For the text-containing cell, return its midpoint in [X, Y] coordinate format. 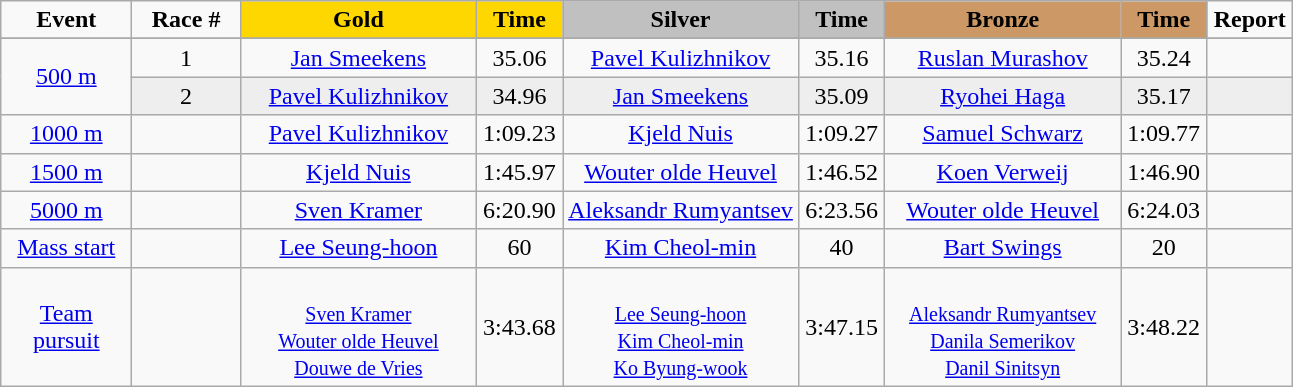
Koen Verweij [1003, 172]
1:09.27 [842, 134]
1000 m [66, 134]
3:48.22 [1164, 326]
Kim Cheol-min [680, 248]
Lee Seung-hoon [358, 248]
Gold [358, 20]
Silver [680, 20]
500 m [66, 77]
Bart Swings [1003, 248]
6:20.90 [519, 210]
1500 m [66, 172]
1:46.52 [842, 172]
34.96 [519, 96]
Event [66, 20]
20 [1164, 248]
35.06 [519, 58]
Race # [186, 20]
35.16 [842, 58]
6:24.03 [1164, 210]
6:23.56 [842, 210]
Ruslan Murashov [1003, 58]
35.17 [1164, 96]
1 [186, 58]
1:45.97 [519, 172]
35.09 [842, 96]
Sven KramerWouter olde HeuvelDouwe de Vries [358, 326]
5000 m [66, 210]
Sven Kramer [358, 210]
Team pursuit [66, 326]
1:46.90 [1164, 172]
1:09.23 [519, 134]
Ryohei Haga [1003, 96]
Report [1250, 20]
3:47.15 [842, 326]
Mass start [66, 248]
Aleksandr Rumyantsev [680, 210]
1:09.77 [1164, 134]
2 [186, 96]
Lee Seung-hoonKim Cheol-minKo Byung-wook [680, 326]
Aleksandr RumyantsevDanila SemerikovDanil Sinitsyn [1003, 326]
3:43.68 [519, 326]
60 [519, 248]
40 [842, 248]
35.24 [1164, 58]
Bronze [1003, 20]
Samuel Schwarz [1003, 134]
